Return the [X, Y] coordinate for the center point of the cell that contains the specified text.  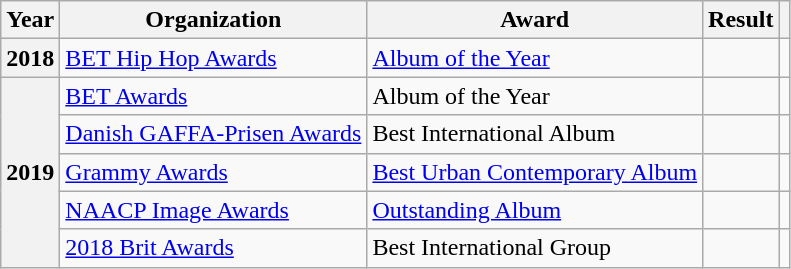
Outstanding Album [535, 210]
Danish GAFFA-Prisen Awards [214, 134]
Year [30, 20]
BET Awards [214, 96]
Result [741, 20]
NAACP Image Awards [214, 210]
Grammy Awards [214, 172]
Best International Group [535, 248]
BET Hip Hop Awards [214, 58]
Best Urban Contemporary Album [535, 172]
Organization [214, 20]
2018 [30, 58]
Award [535, 20]
Best International Album [535, 134]
2019 [30, 172]
2018 Brit Awards [214, 248]
